Provide the [x, y] coordinate of the cell's center where the given text is located.  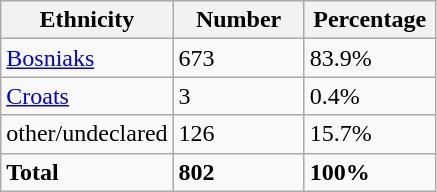
802 [238, 172]
Bosniaks [87, 58]
100% [370, 172]
other/undeclared [87, 134]
126 [238, 134]
Percentage [370, 20]
3 [238, 96]
83.9% [370, 58]
Croats [87, 96]
Number [238, 20]
15.7% [370, 134]
673 [238, 58]
Total [87, 172]
0.4% [370, 96]
Ethnicity [87, 20]
